Output the [x, y] coordinate of the center of the cell containing the given text.  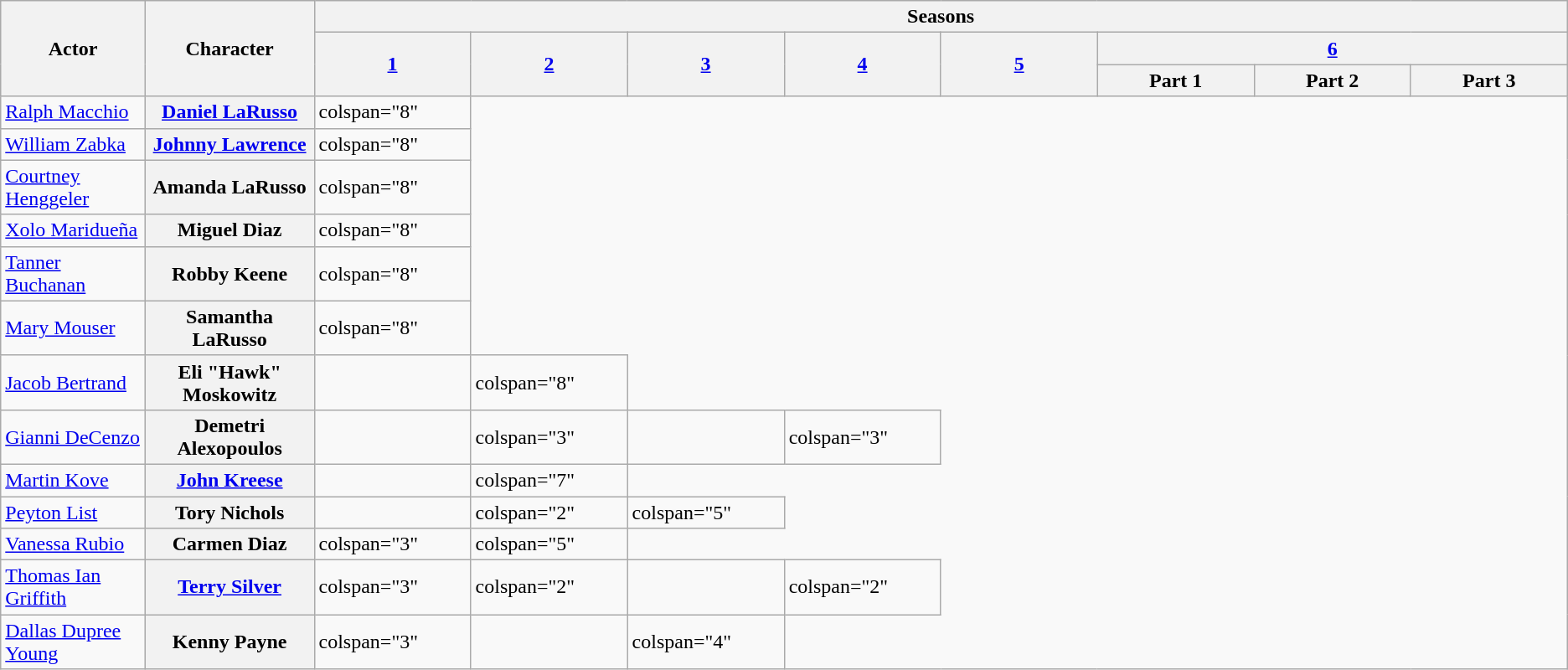
5 [1019, 64]
Kenny Payne [230, 642]
Gianni DeCenzo [73, 437]
Tory Nichols [230, 512]
Vanessa Rubio [73, 544]
Demetri Alexopoulos [230, 437]
Samantha LaRusso [230, 328]
Terry Silver [230, 588]
Eli "Hawk" Moskowitz [230, 382]
Character [230, 49]
Tanner Buchanan [73, 273]
Mary Mouser [73, 328]
Martin Kove [73, 480]
Part 3 [1489, 80]
Jacob Bertrand [73, 382]
Amanda LaRusso [230, 188]
colspan="7" [549, 480]
Part 2 [1332, 80]
William Zabka [73, 144]
Actor [73, 49]
Dallas Dupree Young [73, 642]
Miguel Diaz [230, 230]
Courtney Henggeler [73, 188]
Seasons [941, 17]
colspan="4" [705, 642]
Ralph Macchio [73, 112]
Johnny Lawrence [230, 144]
2 [549, 64]
Carmen Diaz [230, 544]
Thomas Ian Griffith [73, 588]
Peyton List [73, 512]
3 [705, 64]
Part 1 [1176, 80]
John Kreese [230, 480]
1 [392, 64]
6 [1332, 49]
Daniel LaRusso [230, 112]
Xolo Maridueña [73, 230]
Robby Keene [230, 273]
4 [863, 64]
